Capture the cell that displays the provided text and extract its [x, y] central coordinate. 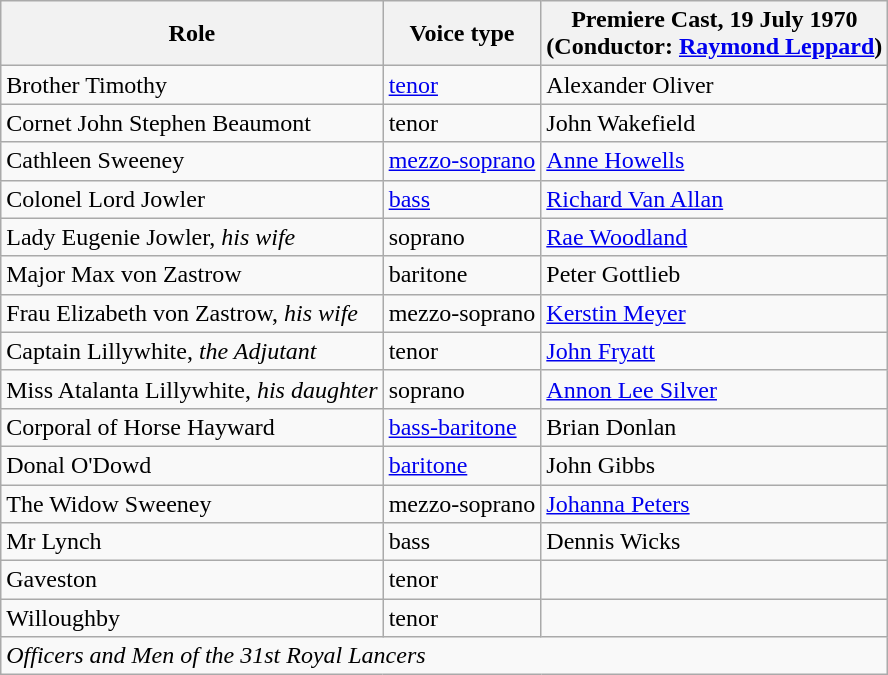
Captain Lillywhite, the Adjutant [192, 351]
Willoughby [192, 618]
Kerstin Meyer [714, 313]
Alexander Oliver [714, 85]
John Wakefield [714, 123]
Cathleen Sweeney [192, 161]
Lady Eugenie Jowler, his wife [192, 237]
Rae Woodland [714, 237]
Voice type [462, 34]
Premiere Cast, 19 July 1970(Conductor: Raymond Leppard) [714, 34]
John Fryatt [714, 351]
Role [192, 34]
Corporal of Horse Hayward [192, 427]
The Widow Sweeney [192, 503]
Peter Gottlieb [714, 275]
Cornet John Stephen Beaumont [192, 123]
bass-baritone [462, 427]
Officers and Men of the 31st Royal Lancers [444, 656]
Brother Timothy [192, 85]
Dennis Wicks [714, 542]
Major Max von Zastrow [192, 275]
Donal O'Dowd [192, 465]
Miss Atalanta Lillywhite, his daughter [192, 389]
Colonel Lord Jowler [192, 199]
Mr Lynch [192, 542]
Frau Elizabeth von Zastrow, his wife [192, 313]
Johanna Peters [714, 503]
Annon Lee Silver [714, 389]
Richard Van Allan [714, 199]
Gaveston [192, 580]
Brian Donlan [714, 427]
John Gibbs [714, 465]
Anne Howells [714, 161]
